Return the [x, y] coordinate for the center point of the cell that contains the specified text.  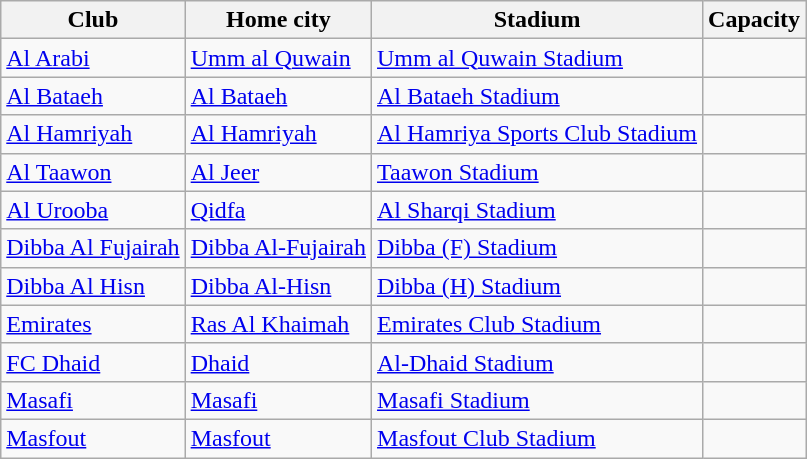
Stadium [538, 20]
Capacity [754, 20]
Masfout Club Stadium [538, 438]
Dibba Al Hisn [93, 286]
Al Bataeh Stadium [538, 96]
Al Sharqi Stadium [538, 210]
Dibba (H) Stadium [538, 286]
Al Taawon [93, 172]
Al Arabi [93, 58]
Dibba Al-Hisn [278, 286]
Emirates [93, 324]
Home city [278, 20]
Dibba Al-Fujairah [278, 248]
Ras Al Khaimah [278, 324]
Umm al Quwain Stadium [538, 58]
FC Dhaid [93, 362]
Qidfa [278, 210]
Dibba Al Fujairah [93, 248]
Dhaid [278, 362]
Emirates Club Stadium [538, 324]
Umm al Quwain [278, 58]
Al Urooba [93, 210]
Taawon Stadium [538, 172]
Dibba (F) Stadium [538, 248]
Masafi Stadium [538, 400]
Al Hamriya Sports Club Stadium [538, 134]
Al-Dhaid Stadium [538, 362]
Club [93, 20]
Al Jeer [278, 172]
